Output the [x, y] coordinate of the center of the cell containing the given text.  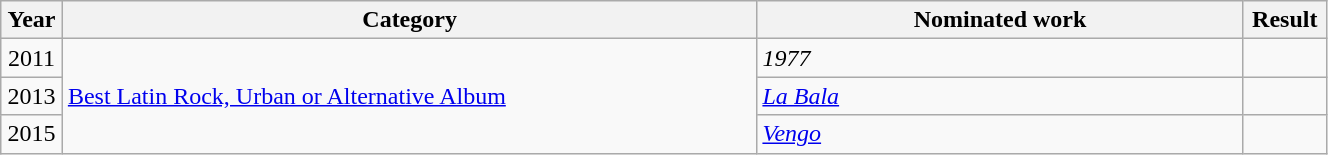
1977 [1000, 58]
Year [32, 20]
2011 [32, 58]
2015 [32, 134]
La Bala [1000, 96]
Category [410, 20]
2013 [32, 96]
Vengo [1000, 134]
Result [1284, 20]
Best Latin Rock, Urban or Alternative Album [410, 96]
Nominated work [1000, 20]
